Provide the (x, y) coordinate of the cell's center where the given text is located.  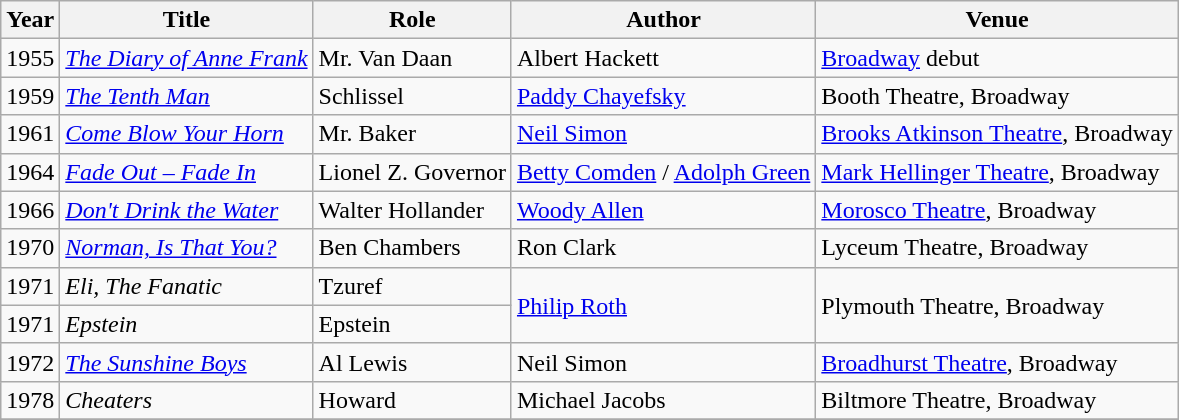
Brooks Atkinson Theatre, Broadway (998, 134)
Mark Hellinger Theatre, Broadway (998, 172)
Booth Theatre, Broadway (998, 96)
Venue (998, 20)
Woody Allen (663, 210)
The Tenth Man (186, 96)
Come Blow Your Horn (186, 134)
Paddy Chayefsky (663, 96)
1966 (30, 210)
Michael Jacobs (663, 400)
1955 (30, 58)
Lionel Z. Governor (412, 172)
The Diary of Anne Frank (186, 58)
Broadhurst Theatre, Broadway (998, 362)
Ron Clark (663, 248)
Broadway debut (998, 58)
1961 (30, 134)
Schlissel (412, 96)
Biltmore Theatre, Broadway (998, 400)
Cheaters (186, 400)
1978 (30, 400)
Role (412, 20)
Tzuref (412, 286)
Betty Comden / Adolph Green (663, 172)
Morosco Theatre, Broadway (998, 210)
Albert Hackett (663, 58)
Howard (412, 400)
Author (663, 20)
Mr. Van Daan (412, 58)
Fade Out – Fade In (186, 172)
1970 (30, 248)
Plymouth Theatre, Broadway (998, 305)
Year (30, 20)
Norman, Is That You? (186, 248)
Title (186, 20)
Don't Drink the Water (186, 210)
1959 (30, 96)
Philip Roth (663, 305)
The Sunshine Boys (186, 362)
Lyceum Theatre, Broadway (998, 248)
1964 (30, 172)
1972 (30, 362)
Walter Hollander (412, 210)
Al Lewis (412, 362)
Mr. Baker (412, 134)
Ben Chambers (412, 248)
Eli, The Fanatic (186, 286)
